Return [x, y] of the center of cell containing provided text 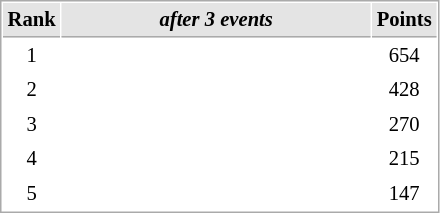
3 [32, 124]
after 3 events [216, 20]
428 [404, 90]
654 [404, 56]
Points [404, 20]
215 [404, 158]
4 [32, 158]
1 [32, 56]
147 [404, 194]
Rank [32, 20]
2 [32, 90]
270 [404, 124]
5 [32, 194]
